From the cell containing the given text, extract its center point as (x, y) coordinate. 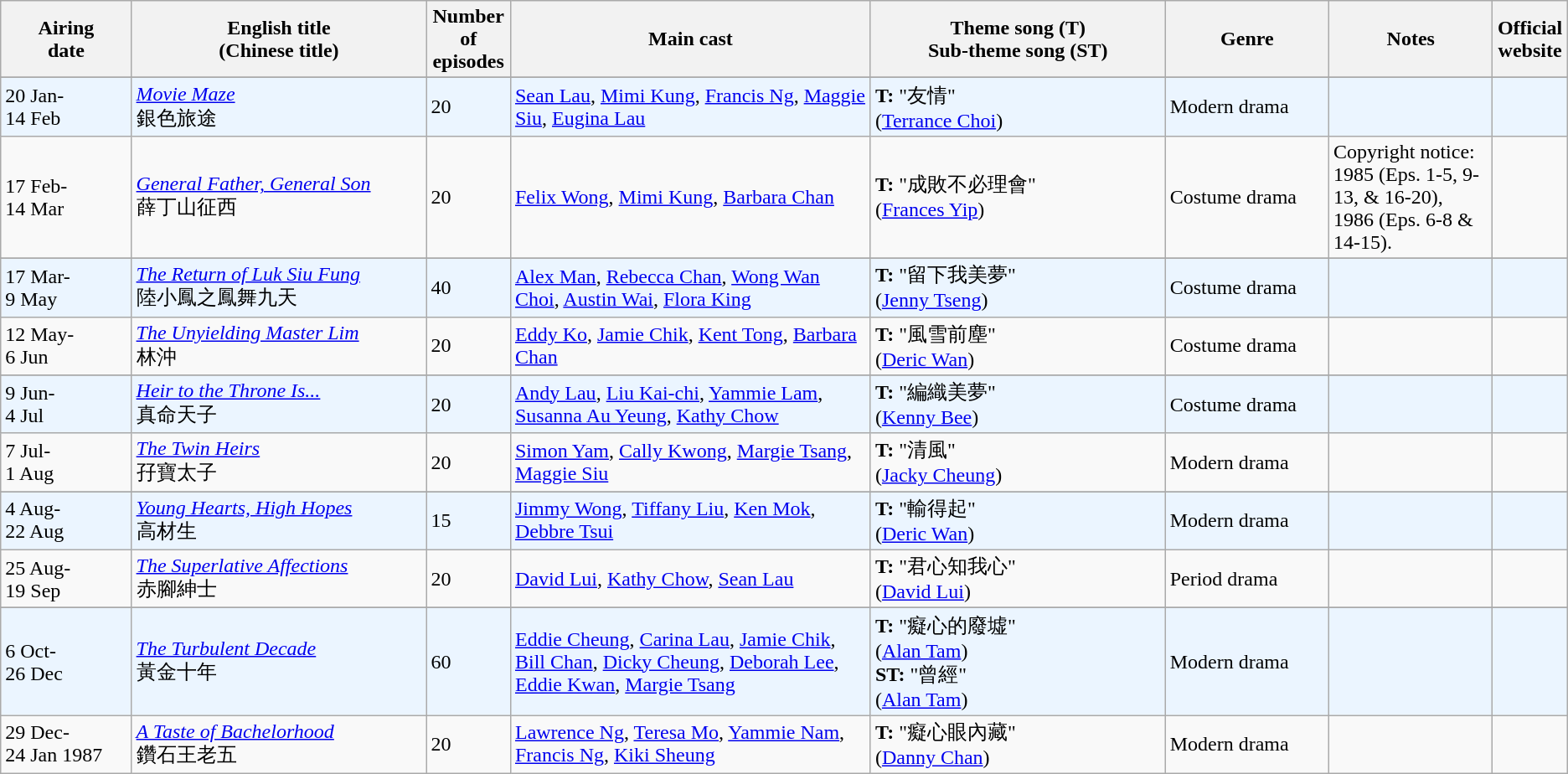
40 (469, 287)
7 Jul- 1 Aug (66, 462)
The Superlative Affections 赤腳紳士 (279, 579)
The Unyielding Master Lim 林沖 (279, 346)
English title (Chinese title) (279, 39)
15 (469, 521)
Heir to the Throne Is... 真命天子 (279, 405)
Young Hearts, High Hopes 高材生 (279, 521)
Genre (1246, 39)
T: "君心知我心" (David Lui) (1018, 579)
T: "癡心眼內藏" (Danny Chan) (1018, 745)
Alex Man, Rebecca Chan, Wong Wan Choi, Austin Wai, Flora King (690, 287)
David Lui, Kathy Chow, Sean Lau (690, 579)
29 Dec- 24 Jan 1987 (66, 745)
Notes (1411, 39)
25 Aug- 19 Sep (66, 579)
Lawrence Ng, Teresa Mo, Yammie Nam, Francis Ng, Kiki Sheung (690, 745)
Simon Yam, Cally Kwong, Margie Tsang, Maggie Siu (690, 462)
60 (469, 662)
T: "編織美夢" (Kenny Bee) (1018, 405)
T: "輸得起" (Deric Wan) (1018, 521)
Period drama (1246, 579)
Felix Wong, Mimi Kung, Barbara Chan (690, 197)
9 Jun- 4 Jul (66, 405)
General Father, General Son 薛丁山征西 (279, 197)
The Return of Luk Siu Fung 陸小鳳之鳳舞九天 (279, 287)
4 Aug- 22 Aug (66, 521)
Movie Maze 銀色旅途 (279, 107)
The Turbulent Decade 黃金十年 (279, 662)
17 Feb- 14 Mar (66, 197)
T: "風雪前塵" (Deric Wan) (1018, 346)
Andy Lau, Liu Kai-chi, Yammie Lam, Susanna Au Yeung, Kathy Chow (690, 405)
T: "留下我美夢" (Jenny Tseng) (1018, 287)
Eddie Cheung, Carina Lau, Jamie Chik, Bill Chan, Dicky Cheung, Deborah Lee, Eddie Kwan, Margie Tsang (690, 662)
Jimmy Wong, Tiffany Liu, Ken Mok, Debbre Tsui (690, 521)
The Twin Heirs 孖寶太子 (279, 462)
Sean Lau, Mimi Kung, Francis Ng, Maggie Siu, Eugina Lau (690, 107)
T: "友情" (Terrance Choi) (1018, 107)
17 Mar- 9 May (66, 287)
12 May- 6 Jun (66, 346)
Main cast (690, 39)
Official website (1529, 39)
T: "癡心的廢墟" (Alan Tam) ST: "曾經" (Alan Tam) (1018, 662)
T: "成敗不必理會" (Frances Yip) (1018, 197)
Airingdate (66, 39)
Eddy Ko, Jamie Chik, Kent Tong, Barbara Chan (690, 346)
20 Jan- 14 Feb (66, 107)
Number of episodes (469, 39)
Copyright notice: 1985 (Eps. 1-5, 9-13, & 16-20), 1986 (Eps. 6-8 & 14-15). (1411, 197)
Theme song (T) Sub-theme song (ST) (1018, 39)
A Taste of Bachelorhood 鑽石王老五 (279, 745)
6 Oct- 26 Dec (66, 662)
T: "清風" (Jacky Cheung) (1018, 462)
